Extract the [x, y] coordinate from the center of the cell holding the provided text.  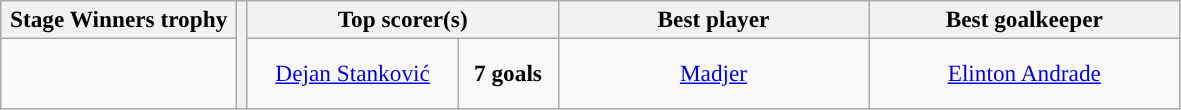
Best goalkeeper [1024, 19]
Dejan Stanković [352, 74]
Top scorer(s) [402, 19]
Elinton Andrade [1024, 74]
Stage Winners trophy [119, 19]
Best player [714, 19]
Madjer [714, 74]
7 goals [508, 74]
